Pinpoint the cell where the given text exists, returning its [x, y] midpoint coordinate. 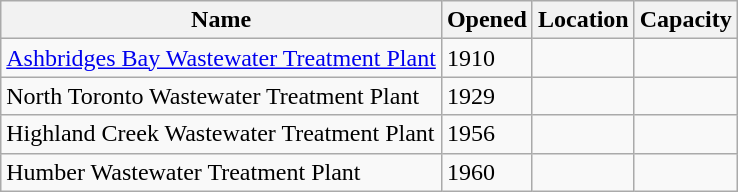
Highland Creek Wastewater Treatment Plant [222, 134]
Location [583, 20]
1960 [486, 172]
Name [222, 20]
1956 [486, 134]
Capacity [686, 20]
Ashbridges Bay Wastewater Treatment Plant [222, 58]
1910 [486, 58]
1929 [486, 96]
Opened [486, 20]
Humber Wastewater Treatment Plant [222, 172]
North Toronto Wastewater Treatment Plant [222, 96]
